Capture the cell that displays the provided text and extract its [x, y] central coordinate. 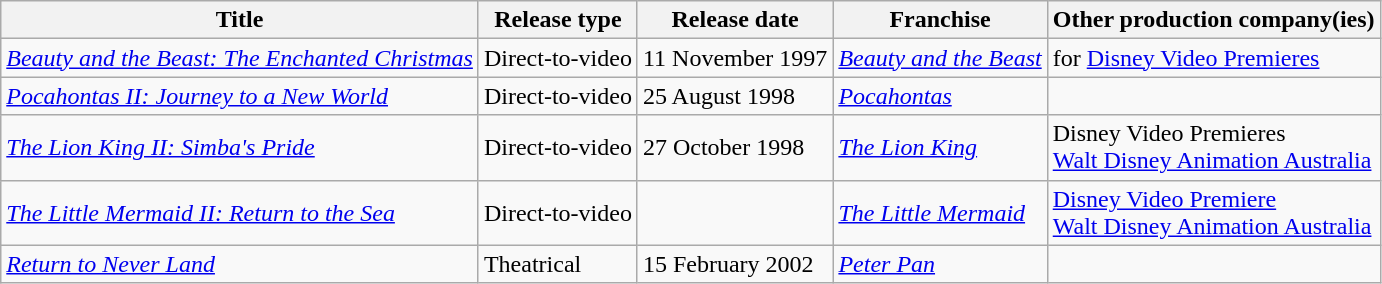
Beauty and the Beast: The Enchanted Christmas [240, 58]
Release date [734, 20]
15 February 2002 [734, 264]
The Lion King II: Simba's Pride [240, 148]
25 August 1998 [734, 96]
Peter Pan [940, 264]
for Disney Video Premieres [1214, 58]
Return to Never Land [240, 264]
Other production company(ies) [1214, 20]
Beauty and the Beast [940, 58]
Franchise [940, 20]
27 October 1998 [734, 148]
The Little Mermaid II: Return to the Sea [240, 212]
11 November 1997 [734, 58]
Pocahontas [940, 96]
Theatrical [558, 264]
Disney Video PremiereWalt Disney Animation Australia [1214, 212]
The Lion King [940, 148]
The Little Mermaid [940, 212]
Disney Video PremieresWalt Disney Animation Australia [1214, 148]
Title [240, 20]
Pocahontas II: Journey to a New World [240, 96]
Release type [558, 20]
